For the text-containing cell, return its midpoint in (X, Y) coordinate format. 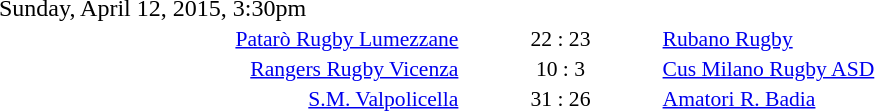
22 : 23 (560, 38)
10 : 3 (560, 68)
